Find where the given text appears and provide that cell's center as (X, Y) coordinate. 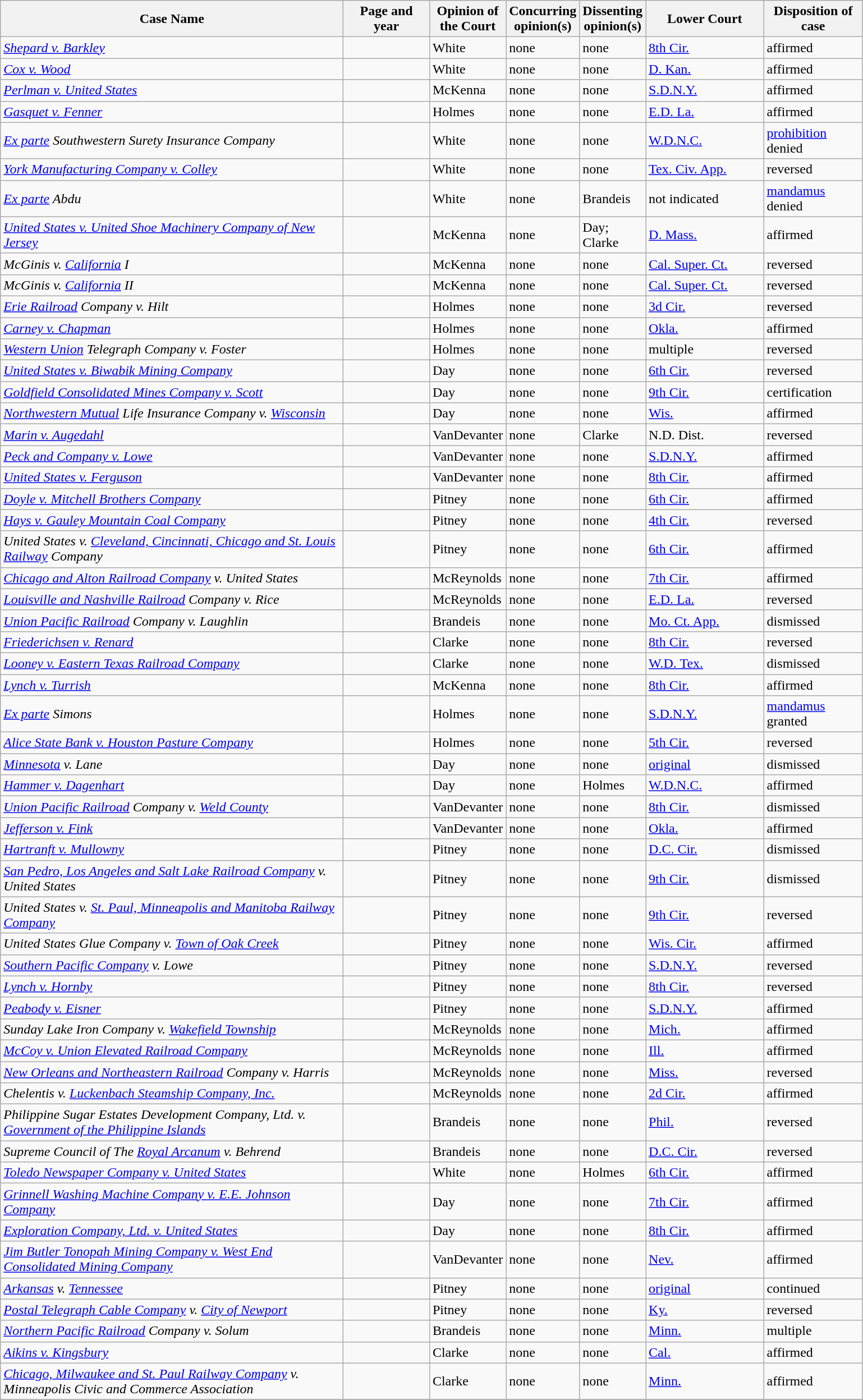
Northern Pacific Railroad Company v. Solum (172, 1331)
New Orleans and Northeastern Railroad Company v. Harris (172, 1072)
Ky. (705, 1310)
Doyle v. Mitchell Brothers Company (172, 499)
Chelentis v. Luckenbach Steamship Company, Inc. (172, 1094)
McGinis v. California I (172, 264)
Wis. (705, 414)
Ill. (705, 1050)
Mo. Ct. App. (705, 621)
Sunday Lake Iron Company v. Wakefield Township (172, 1029)
Marin v. Augedahl (172, 435)
McGinis v. California II (172, 285)
Southern Pacific Company v. Lowe (172, 965)
Peck and Company v. Lowe (172, 456)
Exploration Company, Ltd. v. United States (172, 1231)
Grinnell Washing Machine Company v. E.E. Johnson Company (172, 1202)
Supreme Council of The Royal Arcanum v. Behrend (172, 1151)
D. Mass. (705, 235)
Perlman v. United States (172, 90)
Cal. (705, 1352)
Louisville and Nashville Railroad Company v. Rice (172, 599)
Alice State Bank v. Houston Pasture Company (172, 743)
Wis. Cir. (705, 944)
W.D. Tex. (705, 663)
prohibition denied (813, 140)
Carney v. Chapman (172, 328)
Lynch v. Hornby (172, 986)
Cox v. Wood (172, 69)
Erie Railroad Company v. Hilt (172, 306)
continued (813, 1288)
Western Union Telegraph Company v. Foster (172, 350)
Looney v. Eastern Texas Railroad Company (172, 663)
Page and year (387, 19)
United States v. United Shoe Machinery Company of New Jersey (172, 235)
D. Kan. (705, 69)
Miss. (705, 1072)
Minnesota v. Lane (172, 764)
United States v. Cleveland, Cincinnati, Chicago and St. Louis Railway Company (172, 549)
Ex parte Southwestern Surety Insurance Company (172, 140)
3d Cir. (705, 306)
Union Pacific Railroad Company v. Weld County (172, 807)
Disposition of case (813, 19)
N.D. Dist. (705, 435)
Chicago, Milwaukee and St. Paul Railway Company v. Minneapolis Civic and Commerce Association (172, 1381)
Union Pacific Railroad Company v. Laughlin (172, 621)
Lynch v. Turrish (172, 685)
Case Name (172, 19)
Tex. Civ. App. (705, 169)
Chicago and Alton Railroad Company v. United States (172, 578)
United States Glue Company v. Town of Oak Creek (172, 944)
McCoy v. Union Elevated Railroad Company (172, 1050)
Nev. (705, 1259)
Hartranft v. Mullowny (172, 850)
Hammer v. Dagenhart (172, 786)
4th Cir. (705, 520)
mandamus denied (813, 199)
certification (813, 392)
Philippine Sugar Estates Development Company, Ltd. v. Government of the Philippine Islands (172, 1122)
Phil. (705, 1122)
Goldfield Consolidated Mines Company v. Scott (172, 392)
Opinion of the Court (467, 19)
York Manufacturing Company v. Colley (172, 169)
Ex parte Simons (172, 714)
Lower Court (705, 19)
United States v. Ferguson (172, 478)
Dissenting opinion(s) (613, 19)
Gasquet v. Fenner (172, 112)
United States v. St. Paul, Minneapolis and Manitoba Railway Company (172, 915)
not indicated (705, 199)
Arkansas v. Tennessee (172, 1288)
mandamus granted (813, 714)
Shepard v. Barkley (172, 48)
Concurring opinion(s) (543, 19)
Peabody v. Eisner (172, 1008)
Friederichsen v. Renard (172, 642)
Jim Butler Tonopah Mining Company v. West End Consolidated Mining Company (172, 1259)
Ex parte Abdu (172, 199)
Hays v. Gauley Mountain Coal Company (172, 520)
Toledo Newspaper Company v. United States (172, 1173)
2d Cir. (705, 1094)
United States v. Biwabik Mining Company (172, 371)
Mich. (705, 1029)
San Pedro, Los Angeles and Salt Lake Railroad Company v. United States (172, 879)
Postal Telegraph Cable Company v. City of Newport (172, 1310)
Northwestern Mutual Life Insurance Company v. Wisconsin (172, 414)
Day; Clarke (613, 235)
5th Cir. (705, 743)
Jefferson v. Fink (172, 828)
Aikins v. Kingsbury (172, 1352)
